Locate the cell with the specified text and output its (x, y) center coordinate. 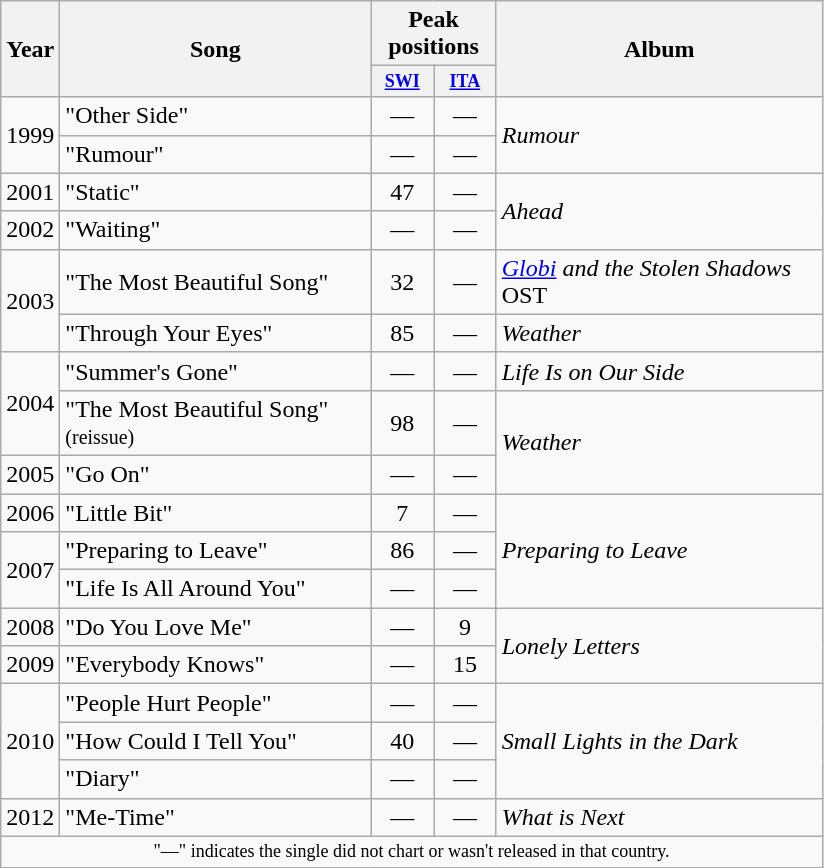
"Preparing to Leave" (216, 551)
What is Next (659, 817)
Rumour (659, 135)
2004 (30, 404)
"The Most Beautiful Song" (216, 282)
"Go On" (216, 474)
"People Hurt People" (216, 703)
Globi and the Stolen Shadows OST (659, 282)
15 (466, 665)
"The Most Beautiful Song" (reissue) (216, 422)
"Through Your Eyes" (216, 333)
32 (402, 282)
2009 (30, 665)
"How Could I Tell You" (216, 741)
"Summer's Gone" (216, 371)
9 (466, 627)
2005 (30, 474)
7 (402, 513)
"Do You Love Me" (216, 627)
Life Is on Our Side (659, 371)
"Waiting" (216, 230)
47 (402, 192)
Ahead (659, 211)
Small Lights in the Dark (659, 741)
2012 (30, 817)
40 (402, 741)
Song (216, 49)
"Me-Time" (216, 817)
SWI (402, 82)
"Life Is All Around You" (216, 589)
ITA (466, 82)
"Everybody Knows" (216, 665)
2008 (30, 627)
98 (402, 422)
2006 (30, 513)
2007 (30, 570)
2010 (30, 741)
Lonely Letters (659, 646)
86 (402, 551)
Preparing to Leave (659, 551)
Peak positions (434, 34)
Album (659, 49)
"—" indicates the single did not chart or wasn't released in that country. (412, 852)
2003 (30, 300)
85 (402, 333)
1999 (30, 135)
2001 (30, 192)
"Little Bit" (216, 513)
"Diary" (216, 779)
"Other Side" (216, 116)
Year (30, 49)
"Static" (216, 192)
"Rumour" (216, 154)
2002 (30, 230)
